Detect which cell encompasses the target text, then output its [x, y] center coordinate. 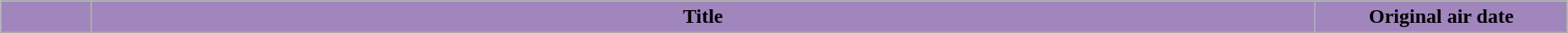
Title [703, 17]
Original air date [1441, 17]
